Return [x, y] of the center of cell containing provided text 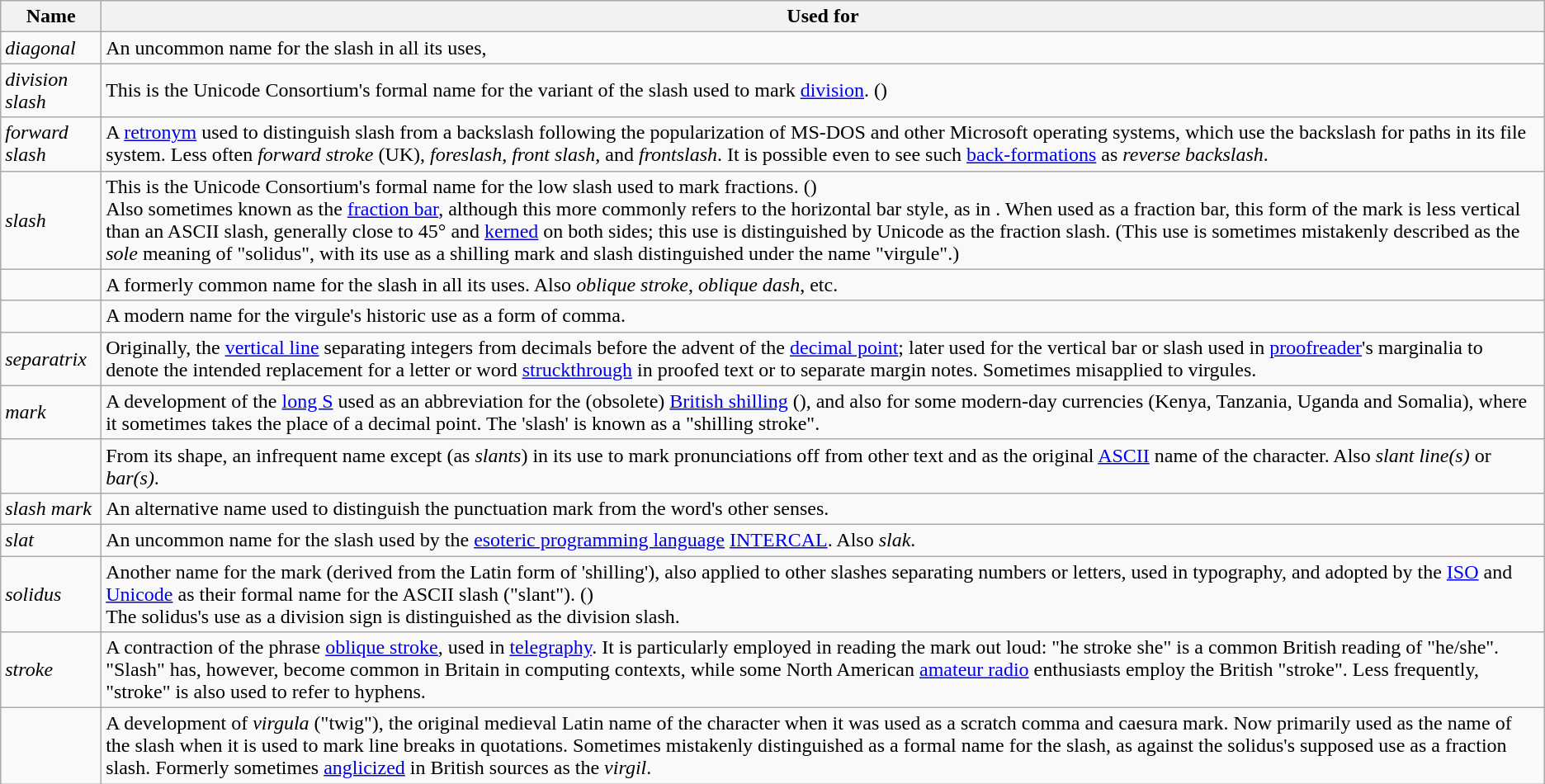
A modern name for the virgule's historic use as a form of comma. [824, 316]
slat [51, 540]
forward slash [51, 144]
An uncommon name for the slash in all its uses, [824, 48]
slash mark [51, 508]
Name [51, 17]
stroke [51, 670]
A formerly common name for the slash in all its uses. Also oblique stroke, oblique dash, etc. [824, 285]
An uncommon name for the slash used by the esoteric programming language INTERCAL. Also slak. [824, 540]
solidus [51, 594]
This is the Unicode Consortium's formal name for the variant of the slash used to mark division. () [824, 91]
separatrix [51, 358]
slash [51, 220]
division slash [51, 91]
Used for [824, 17]
mark [51, 413]
diagonal [51, 48]
An alternative name used to distinguish the punctuation mark from the word's other senses. [824, 508]
